Determine the (x, y) coordinate at the center of the cell enclosing the given text.  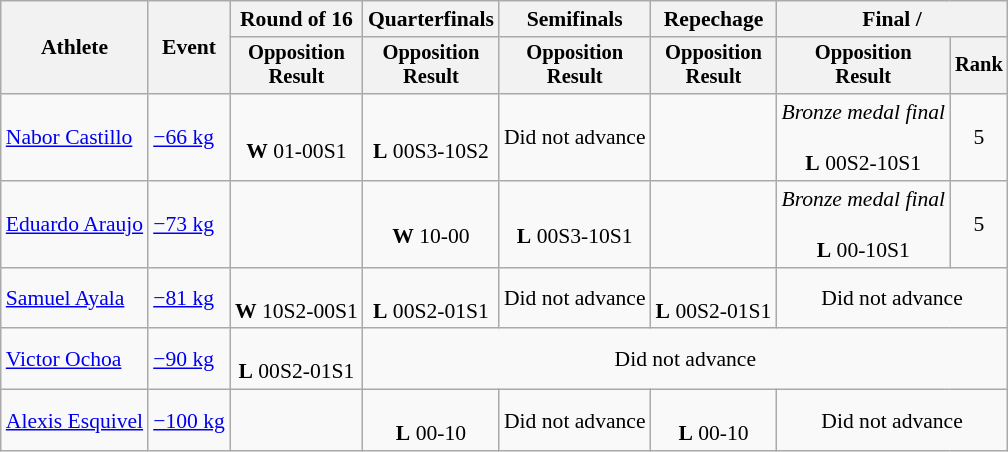
−81 kg (189, 298)
−100 kg (189, 420)
Rank (979, 66)
−73 kg (189, 224)
Semifinals (575, 19)
W 10-00 (431, 224)
Round of 16 (296, 19)
Victor Ochoa (74, 360)
Quarterfinals (431, 19)
Eduardo Araujo (74, 224)
−66 kg (189, 138)
Bronze medal finalL 00S2-10S1 (863, 138)
−90 kg (189, 360)
Nabor Castillo (74, 138)
Athlete (74, 48)
Samuel Ayala (74, 298)
W 10S2-00S1 (296, 298)
Alexis Esquivel (74, 420)
W 01-00S1 (296, 138)
Bronze medal finalL 00-10S1 (863, 224)
Repechage (714, 19)
Final / (892, 19)
L 00S3-10S1 (575, 224)
Event (189, 48)
L 00S3-10S2 (431, 138)
